For the text-containing cell, return its midpoint in (x, y) coordinate format. 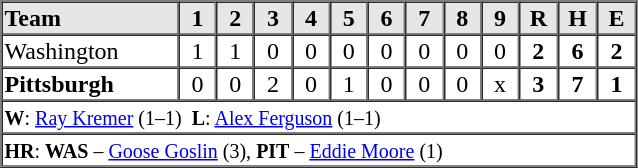
Team (90, 18)
4 (311, 18)
W: Ray Kremer (1–1) L: Alex Ferguson (1–1) (319, 116)
Washington (90, 50)
H (578, 18)
8 (462, 18)
HR: WAS – Goose Goslin (3), PIT – Eddie Moore (1) (319, 150)
Pittsburgh (90, 84)
5 (349, 18)
E (616, 18)
9 (500, 18)
x (500, 84)
R (538, 18)
